For the text-containing cell, return its midpoint in (x, y) coordinate format. 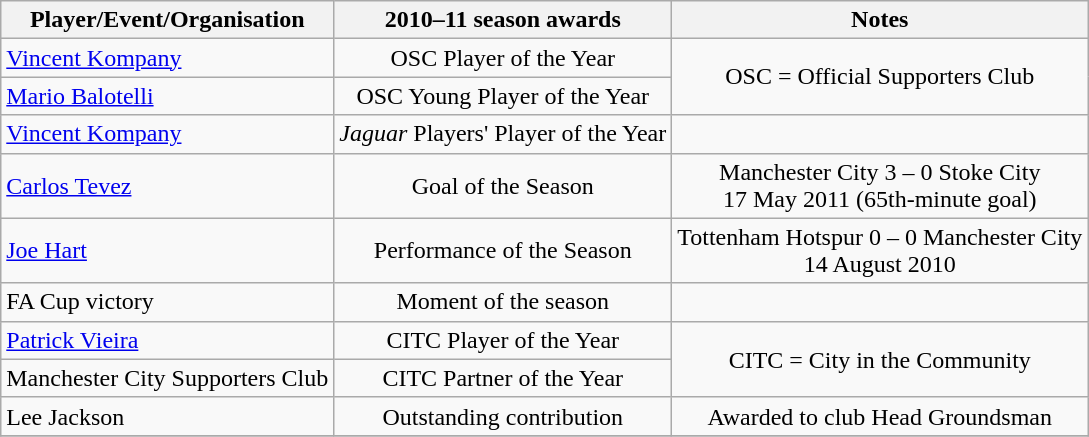
FA Cup victory (168, 302)
Manchester City 3 – 0 Stoke City17 May 2011 (65th-minute goal) (880, 186)
OSC Young Player of the Year (503, 96)
Goal of the Season (503, 186)
Joe Hart (168, 250)
Mario Balotelli (168, 96)
2010–11 season awards (503, 20)
Outstanding contribution (503, 416)
Performance of the Season (503, 250)
Player/Event/Organisation (168, 20)
OSC = Official Supporters Club (880, 77)
Tottenham Hotspur 0 – 0 Manchester City14 August 2010 (880, 250)
Awarded to club Head Groundsman (880, 416)
OSC Player of the Year (503, 58)
Lee Jackson (168, 416)
Jaguar Players' Player of the Year (503, 134)
CITC Partner of the Year (503, 378)
Moment of the season (503, 302)
Manchester City Supporters Club (168, 378)
Notes (880, 20)
CITC Player of the Year (503, 340)
Patrick Vieira (168, 340)
Carlos Tevez (168, 186)
CITC = City in the Community (880, 359)
